Provide the [X, Y] coordinate of the cell's center where the given text is located.  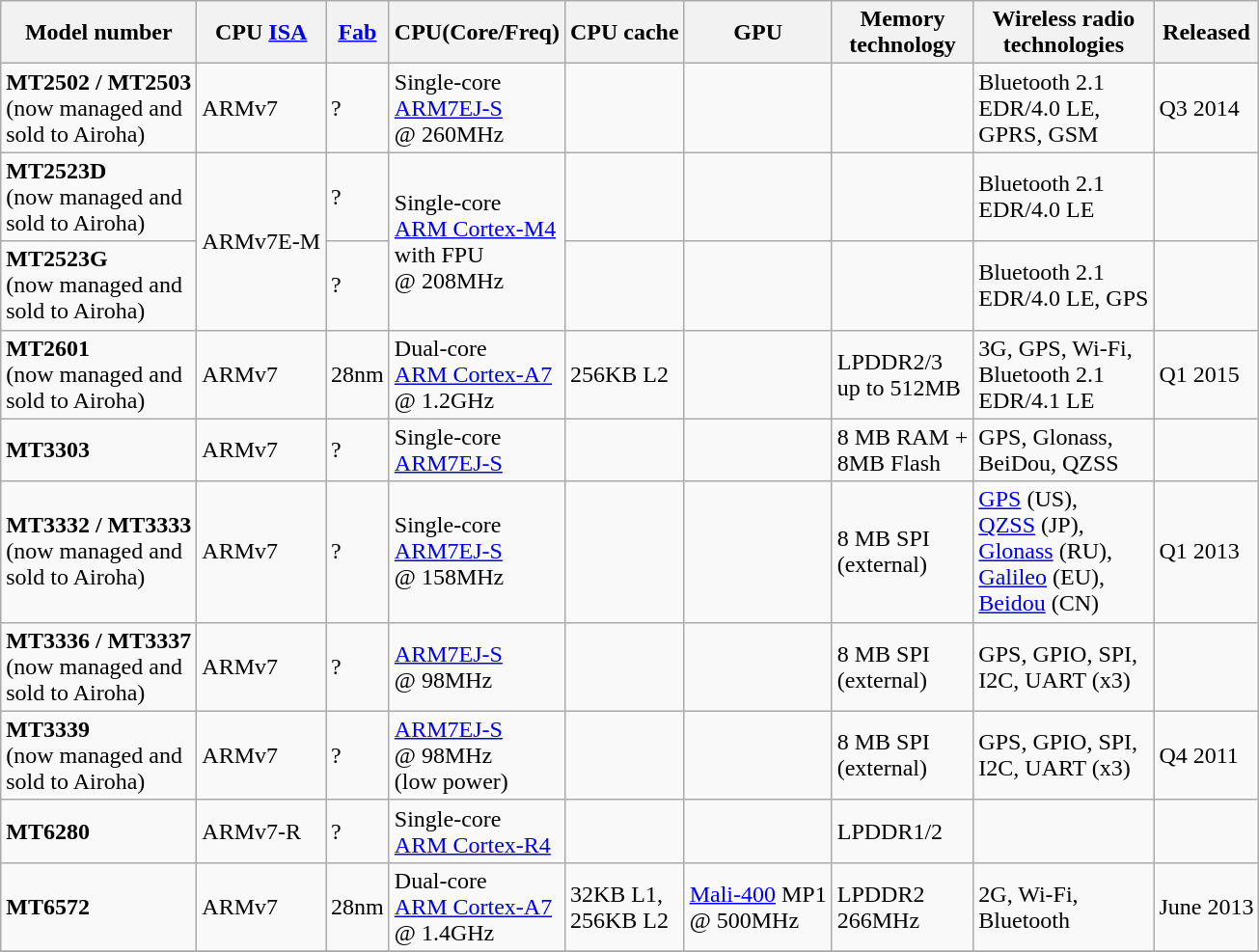
June 2013 [1206, 907]
Q4 2011 [1206, 755]
8 MB RAM + 8MB Flash [903, 449]
Fab [358, 33]
2G, Wi-Fi, Bluetooth [1063, 907]
ARM7EJ-S @ 98MHz (low power) [477, 755]
MT3339 (now managed and sold to Airoha) [98, 755]
Q3 2014 [1206, 108]
GPU [758, 33]
Single-core ARM Cortex-R4 [477, 831]
Bluetooth 2.1 EDR/4.0 LE, GPS [1063, 286]
LPDDR2/3 up to 512MB [903, 374]
Memory technology [903, 33]
ARM7EJ-S @ 98MHz [477, 666]
MT2601(now managed and sold to Airoha) [98, 374]
LPDDR2 266MHz [903, 907]
Single-core ARM7EJ-S @ 260MHz [477, 108]
GPS, Glonass, BeiDou, QZSS [1063, 449]
32KB L1, 256KB L2 [624, 907]
Wireless radio technologies [1063, 33]
Q1 2015 [1206, 374]
GPS (US), QZSS (JP), Glonass (RU), Galileo (EU), Beidou (CN) [1063, 552]
MT2502 / MT2503 (now managed and sold to Airoha) [98, 108]
MT3332 / MT3333 (now managed and sold to Airoha) [98, 552]
Single-core ARM7EJ-S @ 158MHz [477, 552]
Single-core ARM Cortex-M4 with FPU @ 208MHz [477, 241]
Dual-core ARM Cortex-A7 @ 1.4GHz [477, 907]
Released [1206, 33]
Q1 2013 [1206, 552]
MT3336 / MT3337 (now managed and sold to Airoha) [98, 666]
Single-core ARM7EJ-S [477, 449]
MT6280 [98, 831]
Bluetooth 2.1 EDR/4.0 LE [1063, 197]
MT3303 [98, 449]
CPU cache [624, 33]
LPDDR1/2 [903, 831]
ARMv7-R [261, 831]
Dual-core ARM Cortex-A7 @ 1.2GHz [477, 374]
Model number [98, 33]
256KB L2 [624, 374]
MT2523D (now managed and sold to Airoha) [98, 197]
CPU ISA [261, 33]
ARMv7E-M [261, 241]
Mali-400 MP1 @ 500MHz [758, 907]
MT6572 [98, 907]
CPU(Core/Freq) [477, 33]
3G, GPS, Wi-Fi, Bluetooth 2.1 EDR/4.1 LE [1063, 374]
MT2523G (now managed and sold to Airoha) [98, 286]
Bluetooth 2.1 EDR/4.0 LE, GPRS, GSM [1063, 108]
